From the cell containing the given text, extract its center point as (X, Y) coordinate. 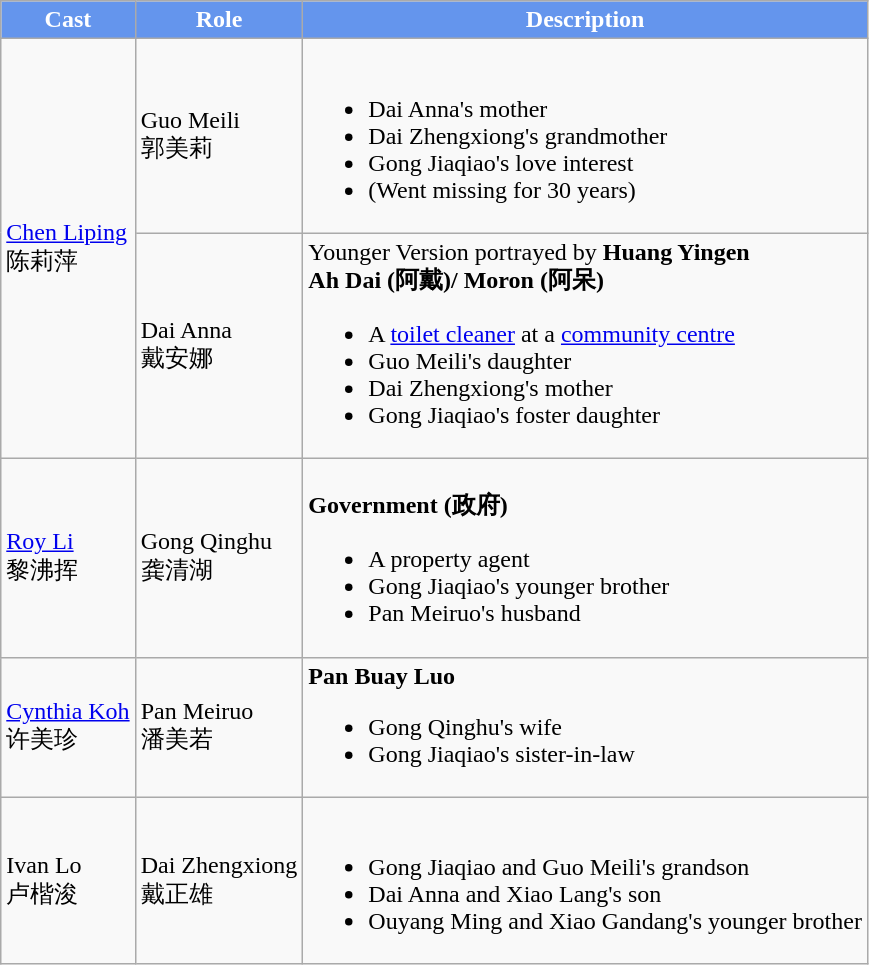
Cynthia Koh 许美珍 (68, 727)
Gong Qinghu 龚清湖 (219, 558)
Roy Li 黎沸挥 (68, 558)
Government (政府)A property agentGong Jiaqiao's younger brotherPan Meiruo's husband (586, 558)
Dai Anna 戴安娜 (219, 346)
Guo Meili 郭美莉 (219, 136)
Dai Anna's motherDai Zhengxiong's grandmotherGong Jiaqiao's love interest(Went missing for 30 years) (586, 136)
Cast (68, 20)
Ivan Lo 卢楷浚 (68, 880)
Chen Liping 陈莉萍 (68, 249)
Pan Buay LuoGong Qinghu's wifeGong Jiaqiao's sister-in-law (586, 727)
Gong Jiaqiao and Guo Meili's grandsonDai Anna and Xiao Lang's sonOuyang Ming and Xiao Gandang's younger brother (586, 880)
Dai Zhengxiong 戴正雄 (219, 880)
Pan Meiruo 潘美若 (219, 727)
Description (586, 20)
Role (219, 20)
